Locate the cell with the specified text and output its [x, y] center coordinate. 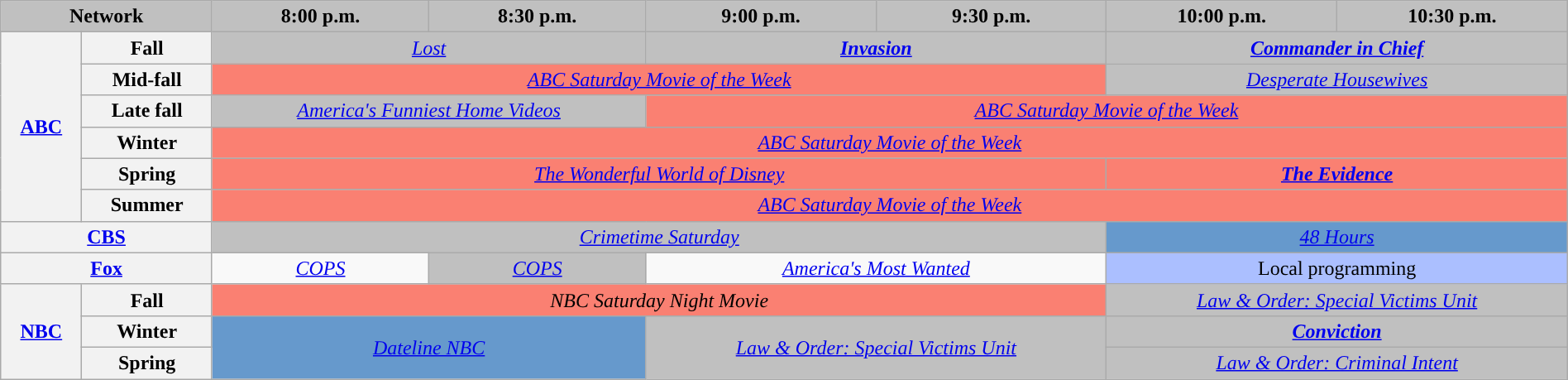
Fox [107, 268]
Crimetime Saturday [659, 237]
NBC [41, 331]
48 Hours [1336, 237]
Network [107, 17]
8:30 p.m. [538, 17]
10:30 p.m. [1452, 17]
9:00 p.m. [761, 17]
Commander in Chief [1336, 48]
Law & Order: Criminal Intent [1336, 363]
10:00 p.m. [1222, 17]
Late fall [147, 111]
Conviction [1336, 331]
Lost [428, 48]
NBC Saturday Night Movie [659, 300]
Local programming [1336, 268]
Dateline NBC [428, 347]
8:00 p.m. [320, 17]
Mid-fall [147, 79]
Summer [147, 205]
CBS [107, 237]
America's Most Wanted [877, 268]
America's Funniest Home Videos [428, 111]
ABC [41, 127]
9:30 p.m. [991, 17]
The Evidence [1336, 174]
Desperate Housewives [1336, 79]
Invasion [877, 48]
The Wonderful World of Disney [659, 174]
